Pinpoint the cell where the given text exists, returning its [x, y] midpoint coordinate. 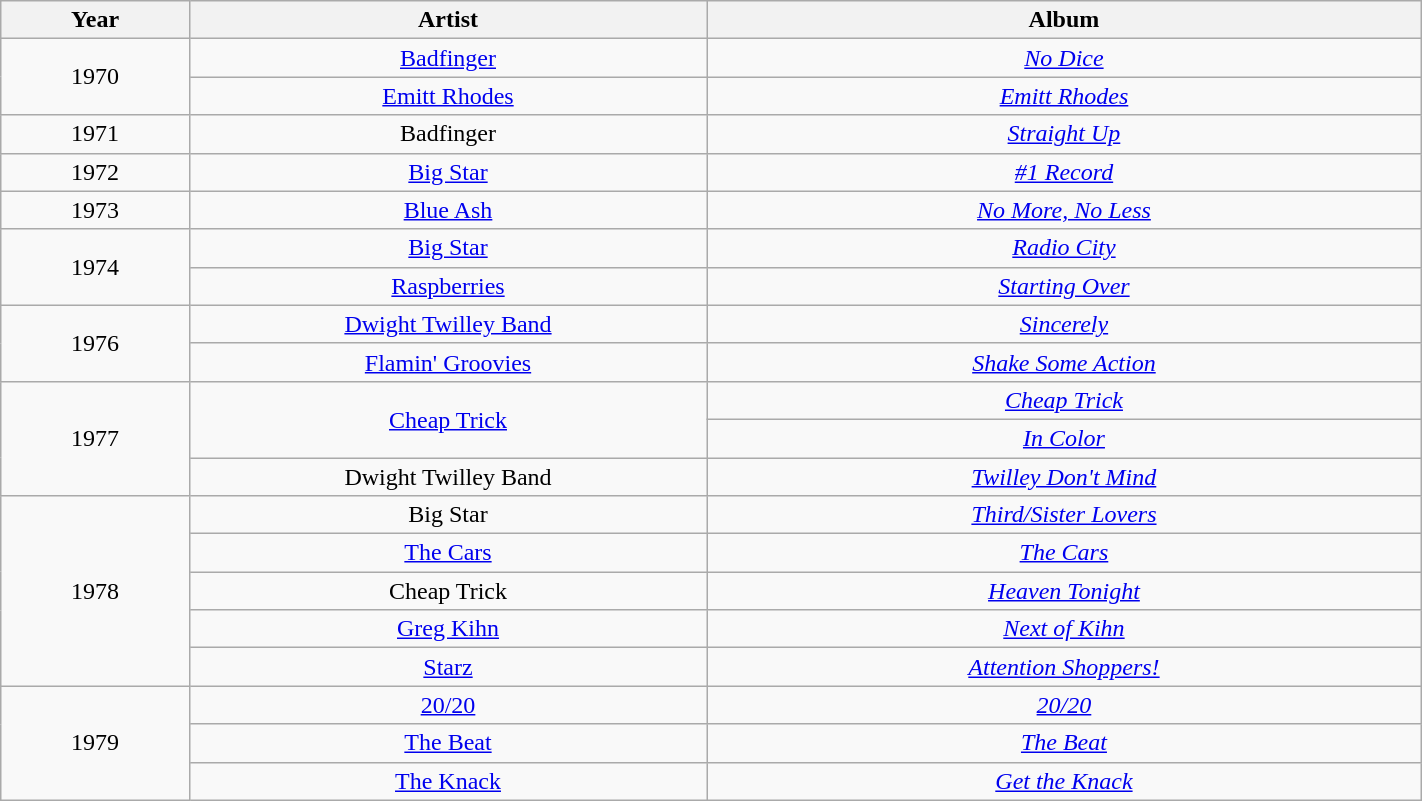
1977 [96, 438]
Starting Over [1064, 286]
Raspberries [448, 286]
Blue Ash [448, 210]
Artist [448, 20]
Third/Sister Lovers [1064, 515]
1976 [96, 343]
1972 [96, 172]
Attention Shoppers! [1064, 667]
1974 [96, 267]
Radio City [1064, 248]
Shake Some Action [1064, 362]
Next of Kihn [1064, 629]
Sincerely [1064, 324]
#1 Record [1064, 172]
1979 [96, 743]
Heaven Tonight [1064, 591]
1970 [96, 77]
No More, No Less [1064, 210]
1971 [96, 134]
Straight Up [1064, 134]
In Color [1064, 438]
Greg Kihn [448, 629]
The Knack [448, 781]
Get the Knack [1064, 781]
Flamin' Groovies [448, 362]
No Dice [1064, 58]
Twilley Don't Mind [1064, 477]
1978 [96, 591]
1973 [96, 210]
Year [96, 20]
Starz [448, 667]
Album [1064, 20]
